Return the (X, Y) coordinate for the center point of the cell that contains the specified text.  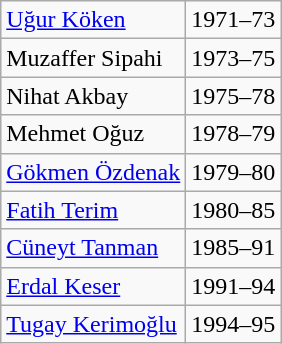
1973–75 (234, 58)
1978–79 (234, 134)
Mehmet Oğuz (94, 134)
1975–78 (234, 96)
Gökmen Özdenak (94, 172)
1971–73 (234, 20)
1980–85 (234, 210)
Tugay Kerimoğlu (94, 324)
1991–94 (234, 286)
1985–91 (234, 248)
Cüneyt Tanman (94, 248)
Muzaffer Sipahi (94, 58)
Nihat Akbay (94, 96)
Erdal Keser (94, 286)
1979–80 (234, 172)
Uğur Köken (94, 20)
Fatih Terim (94, 210)
1994–95 (234, 324)
